Search for the cell housing the specified text and yield its (x, y) center coordinate. 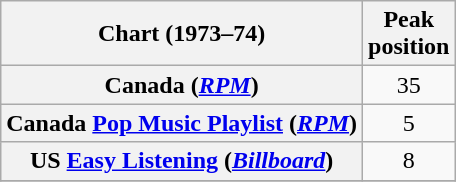
Chart (1973–74) (182, 34)
Canada Pop Music Playlist (RPM) (182, 123)
8 (409, 161)
35 (409, 85)
Canada (RPM) (182, 85)
US Easy Listening (Billboard) (182, 161)
Peakposition (409, 34)
5 (409, 123)
